Return (x, y) of the center of cell containing provided text 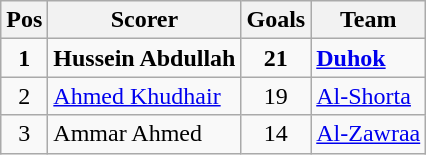
Pos (24, 20)
2 (24, 96)
14 (276, 134)
Duhok (368, 58)
Al-Shorta (368, 96)
Hussein Abdullah (144, 58)
3 (24, 134)
Scorer (144, 20)
19 (276, 96)
Al-Zawraa (368, 134)
Ammar Ahmed (144, 134)
21 (276, 58)
Goals (276, 20)
Team (368, 20)
Ahmed Khudhair (144, 96)
1 (24, 58)
